Extract the (X, Y) coordinate from the center of the cell holding the provided text.  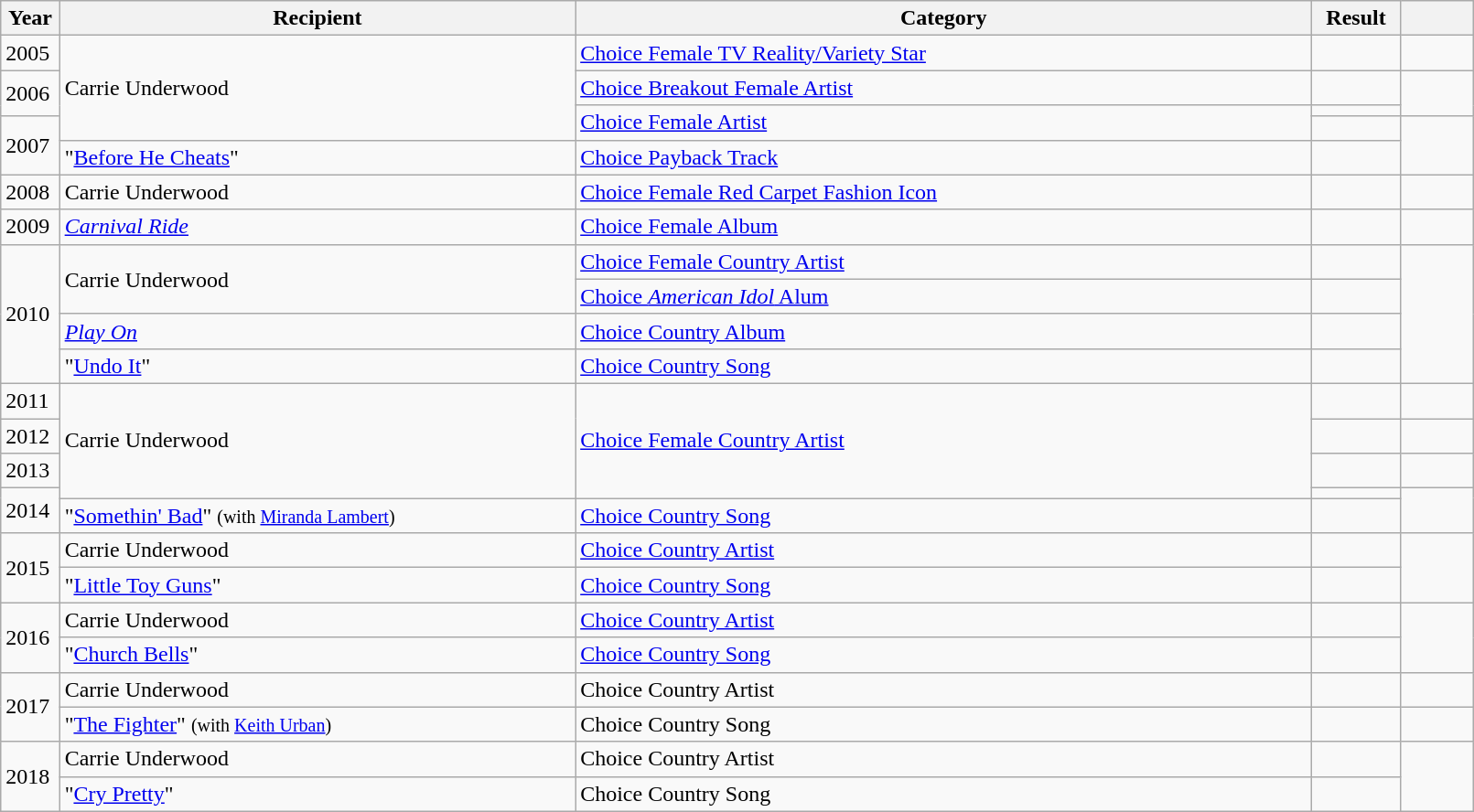
"Somethin' Bad" (with Miranda Lambert) (317, 516)
2008 (30, 192)
2007 (30, 144)
Choice Female Album (944, 227)
Carnival Ride (317, 227)
Result (1356, 18)
Choice Female TV Reality/Variety Star (944, 53)
2015 (30, 568)
2005 (30, 53)
"Church Bells" (317, 655)
2011 (30, 401)
Year (30, 18)
Play On (317, 331)
"Little Toy Guns" (317, 585)
"The Fighter" (with Keith Urban) (317, 724)
2012 (30, 436)
2014 (30, 510)
"Before He Cheats" (317, 157)
Choice Payback Track (944, 157)
Recipient (317, 18)
Choice Female Artist (944, 123)
"Undo It" (317, 366)
Choice American Idol Alum (944, 296)
2018 (30, 776)
Choice Female Red Carpet Fashion Icon (944, 192)
Choice Country Album (944, 331)
Category (944, 18)
2006 (30, 93)
Choice Breakout Female Artist (944, 88)
2016 (30, 637)
2017 (30, 707)
"Cry Pretty" (317, 794)
2009 (30, 227)
2010 (30, 314)
2013 (30, 471)
